Find where the given text appears and provide that cell's center as [X, Y] coordinate. 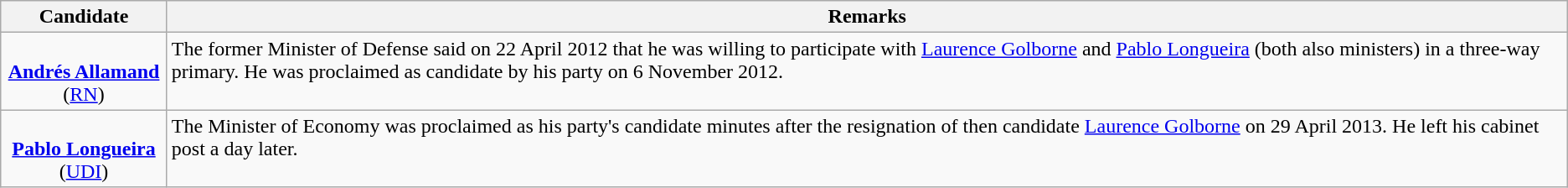
Remarks [867, 17]
Candidate [84, 17]
Pablo Longueira(UDI) [84, 149]
Andrés Allamand(RN) [84, 71]
